Locate the cell with the specified text and output its [x, y] center coordinate. 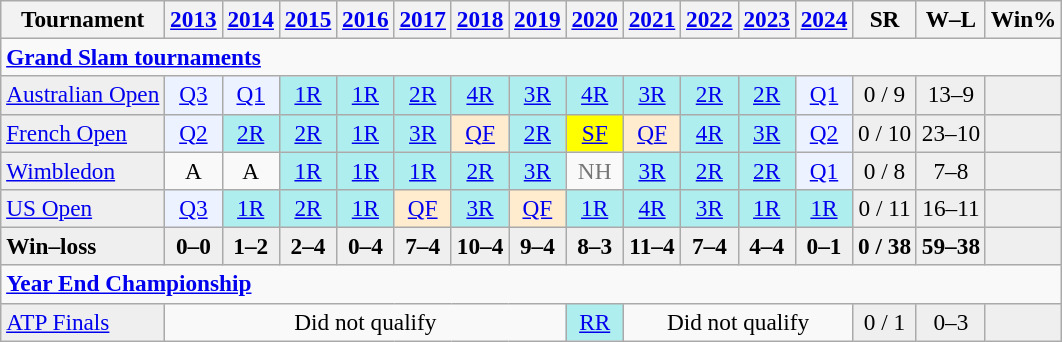
2013 [194, 19]
ATP Finals [83, 322]
0 / 1 [885, 322]
9–4 [538, 246]
2016 [366, 19]
2015 [308, 19]
11–4 [652, 246]
2–4 [308, 246]
0 / 8 [885, 170]
0–3 [950, 322]
1–2 [250, 246]
2024 [824, 19]
Tournament [83, 19]
RR [594, 322]
8–3 [594, 246]
0–1 [824, 246]
7–8 [950, 170]
Win% [1023, 19]
10–4 [480, 246]
Australian Open [83, 95]
W–L [950, 19]
SR [885, 19]
16–11 [950, 208]
2023 [766, 19]
0 / 10 [885, 133]
NH [594, 170]
Year End Championship [532, 284]
0 / 38 [885, 246]
Grand Slam tournaments [532, 57]
Wimbledon [83, 170]
Win–loss [83, 246]
French Open [83, 133]
59–38 [950, 246]
2020 [594, 19]
0–0 [194, 246]
0 / 11 [885, 208]
2019 [538, 19]
US Open [83, 208]
23–10 [950, 133]
2022 [710, 19]
2014 [250, 19]
13–9 [950, 95]
2017 [422, 19]
0–4 [366, 246]
2018 [480, 19]
2021 [652, 19]
SF [594, 133]
0 / 9 [885, 95]
4–4 [766, 246]
